Scan for the cell matching the given text and deliver its [x, y] coordinate at center. 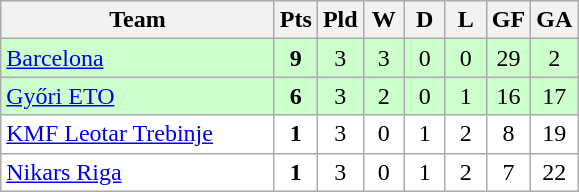
29 [508, 58]
22 [554, 172]
Pts [296, 20]
7 [508, 172]
W [384, 20]
19 [554, 134]
Nikars Riga [138, 172]
D [424, 20]
Győri ETO [138, 96]
8 [508, 134]
9 [296, 58]
Pld [340, 20]
KMF Leotar Trebinje [138, 134]
Team [138, 20]
GF [508, 20]
17 [554, 96]
GA [554, 20]
16 [508, 96]
6 [296, 96]
Barcelona [138, 58]
L [466, 20]
